Pinpoint the cell where the given text exists, returning its [x, y] midpoint coordinate. 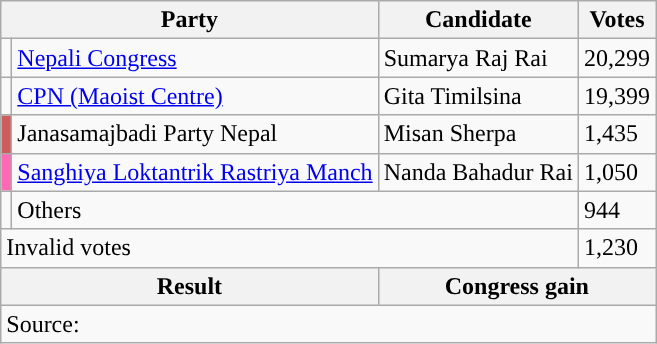
Party [190, 20]
Nepali Congress [195, 58]
Misan Sherpa [478, 134]
Janasamajbadi Party Nepal [195, 134]
Sanghiya Loktantrik Rastriya Manch [195, 172]
CPN (Maoist Centre) [195, 96]
1,435 [616, 134]
20,299 [616, 58]
Sumarya Raj Rai [478, 58]
19,399 [616, 96]
Votes [616, 20]
1,050 [616, 172]
Candidate [478, 20]
Nanda Bahadur Rai [478, 172]
Result [190, 286]
Gita Timilsina [478, 96]
Congress gain [516, 286]
Source: [328, 324]
Invalid votes [290, 248]
944 [616, 210]
1,230 [616, 248]
Others [296, 210]
